Find where the given text appears and provide that cell's center as [X, Y] coordinate. 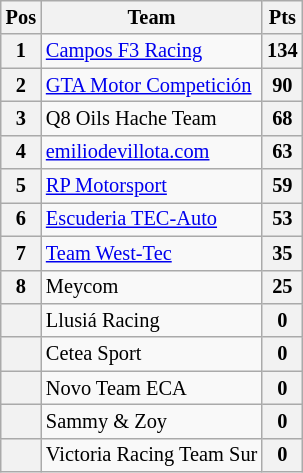
Campos F3 Racing [152, 51]
63 [282, 152]
2 [21, 85]
emiliodevillota.com [152, 152]
7 [21, 253]
Q8 Oils Hache Team [152, 118]
5 [21, 186]
Pos [21, 17]
Escuderia TEC-Auto [152, 219]
59 [282, 186]
90 [282, 85]
Llusiá Racing [152, 320]
Victoria Racing Team Sur [152, 455]
Cetea Sport [152, 354]
Novo Team ECA [152, 388]
68 [282, 118]
GTA Motor Competición [152, 85]
134 [282, 51]
25 [282, 287]
8 [21, 287]
Sammy & Zoy [152, 421]
1 [21, 51]
4 [21, 152]
Team West-Tec [152, 253]
Pts [282, 17]
Team [152, 17]
6 [21, 219]
3 [21, 118]
35 [282, 253]
53 [282, 219]
RP Motorsport [152, 186]
Meycom [152, 287]
